Capture the cell that displays the provided text and extract its (x, y) central coordinate. 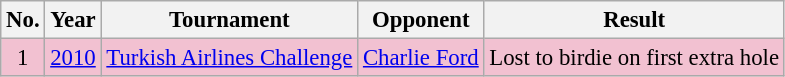
Year (73, 20)
Lost to birdie on first extra hole (634, 58)
Charlie Ford (421, 58)
Opponent (421, 20)
Result (634, 20)
Turkish Airlines Challenge (230, 58)
Tournament (230, 20)
No. (23, 20)
2010 (73, 58)
1 (23, 58)
